Return the [x, y] coordinate for the center point of the cell that contains the specified text.  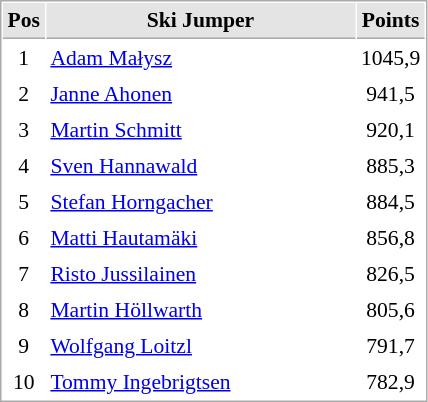
1045,9 [390, 57]
7 [24, 273]
920,1 [390, 129]
Tommy Ingebrigtsen [200, 381]
1 [24, 57]
5 [24, 201]
856,8 [390, 237]
Ski Jumper [200, 21]
941,5 [390, 93]
Pos [24, 21]
10 [24, 381]
Points [390, 21]
805,6 [390, 309]
9 [24, 345]
Adam Małysz [200, 57]
Martin Höllwarth [200, 309]
Wolfgang Loitzl [200, 345]
Matti Hautamäki [200, 237]
Martin Schmitt [200, 129]
782,9 [390, 381]
Janne Ahonen [200, 93]
8 [24, 309]
791,7 [390, 345]
885,3 [390, 165]
Risto Jussilainen [200, 273]
884,5 [390, 201]
2 [24, 93]
6 [24, 237]
Stefan Horngacher [200, 201]
3 [24, 129]
4 [24, 165]
Sven Hannawald [200, 165]
826,5 [390, 273]
